From the cell containing the given text, extract its center point as [x, y] coordinate. 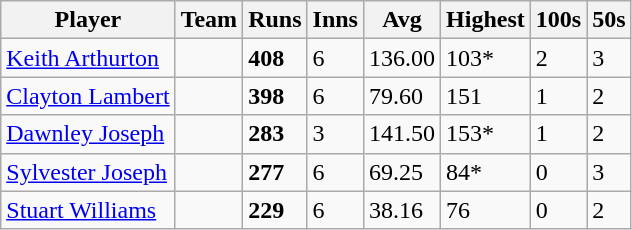
Sylvester Joseph [88, 172]
103* [486, 58]
136.00 [402, 58]
398 [275, 96]
Dawnley Joseph [88, 134]
84* [486, 172]
Team [209, 20]
79.60 [402, 96]
76 [486, 210]
Clayton Lambert [88, 96]
283 [275, 134]
229 [275, 210]
151 [486, 96]
Keith Arthurton [88, 58]
Highest [486, 20]
153* [486, 134]
Runs [275, 20]
100s [558, 20]
Player [88, 20]
Avg [402, 20]
141.50 [402, 134]
50s [609, 20]
277 [275, 172]
Inns [335, 20]
69.25 [402, 172]
408 [275, 58]
Stuart Williams [88, 210]
38.16 [402, 210]
